Search for the cell housing the specified text and yield its (X, Y) center coordinate. 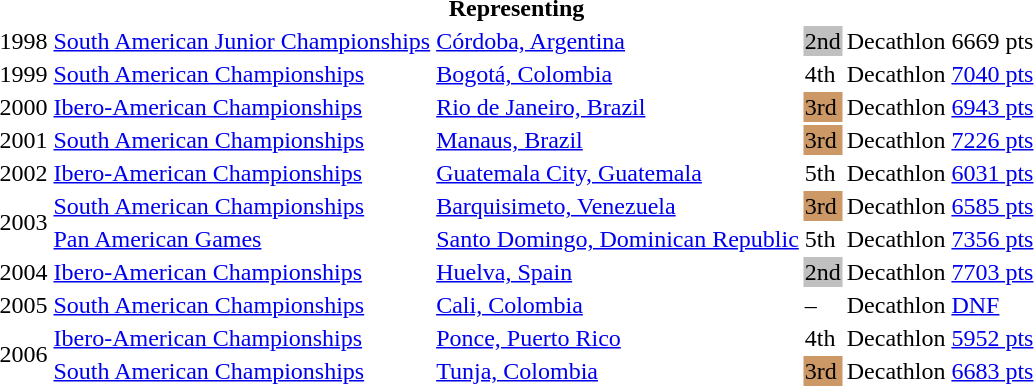
– (822, 305)
Bogotá, Colombia (618, 74)
Santo Domingo, Dominican Republic (618, 239)
Rio de Janeiro, Brazil (618, 107)
Huelva, Spain (618, 272)
South American Junior Championships (242, 41)
Cali, Colombia (618, 305)
Guatemala City, Guatemala (618, 173)
Córdoba, Argentina (618, 41)
Barquisimeto, Venezuela (618, 206)
Ponce, Puerto Rico (618, 338)
Manaus, Brazil (618, 140)
Tunja, Colombia (618, 371)
Pan American Games (242, 239)
